Identify which cell holds the provided text, then report its (x, y) central coordinate. 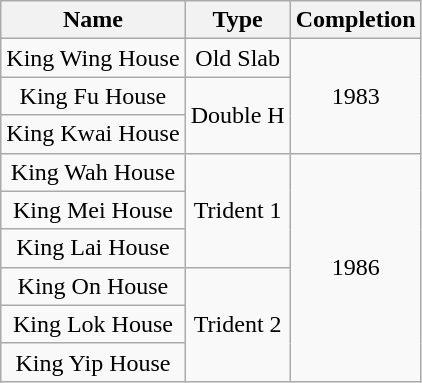
King Kwai House (93, 134)
Double H (238, 115)
Type (238, 20)
King Lok House (93, 324)
Completion (356, 20)
1986 (356, 267)
Name (93, 20)
King Lai House (93, 248)
Old Slab (238, 58)
King On House (93, 286)
King Yip House (93, 362)
Trident 1 (238, 210)
King Fu House (93, 96)
King Mei House (93, 210)
1983 (356, 96)
King Wah House (93, 172)
Trident 2 (238, 324)
King Wing House (93, 58)
